Locate the cell with the specified text and output its (x, y) center coordinate. 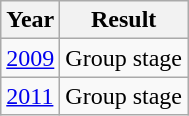
2009 (30, 58)
2011 (30, 96)
Result (124, 20)
Year (30, 20)
